Extract the [x, y] coordinate from the center of the cell holding the provided text.  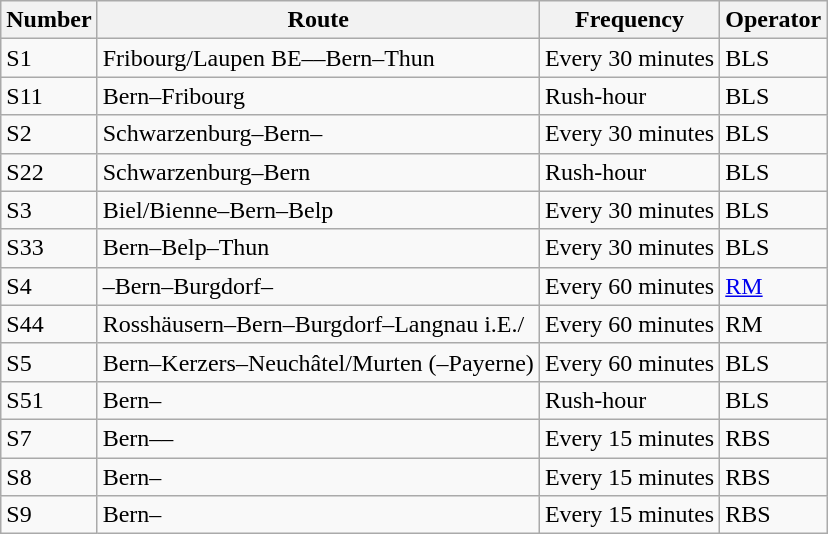
Biel/Bienne–Bern–Belp [318, 210]
S33 [49, 248]
S1 [49, 58]
Schwarzenburg–Bern– [318, 134]
Operator [774, 20]
S51 [49, 400]
Bern–– [318, 438]
Number [49, 20]
Bern–Kerzers–Neuchâtel/Murten (–Payerne) [318, 362]
S7 [49, 438]
Bern–Belp–Thun [318, 248]
S22 [49, 172]
S4 [49, 286]
S3 [49, 210]
Route [318, 20]
S44 [49, 324]
S5 [49, 362]
Frequency [629, 20]
–Bern–Burgdorf– [318, 286]
S9 [49, 515]
S8 [49, 477]
S2 [49, 134]
S11 [49, 96]
Rosshäusern–Bern–Burgdorf–Langnau i.E./ [318, 324]
Fribourg/Laupen BE––Bern–Thun [318, 58]
Schwarzenburg–Bern [318, 172]
Bern–Fribourg [318, 96]
